Pinpoint the cell where the given text exists, returning its [X, Y] midpoint coordinate. 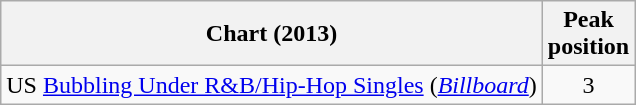
Chart (2013) [272, 34]
3 [588, 85]
Peakposition [588, 34]
US Bubbling Under R&B/Hip-Hop Singles (Billboard) [272, 85]
